Locate the cell with the specified text and output its [x, y] center coordinate. 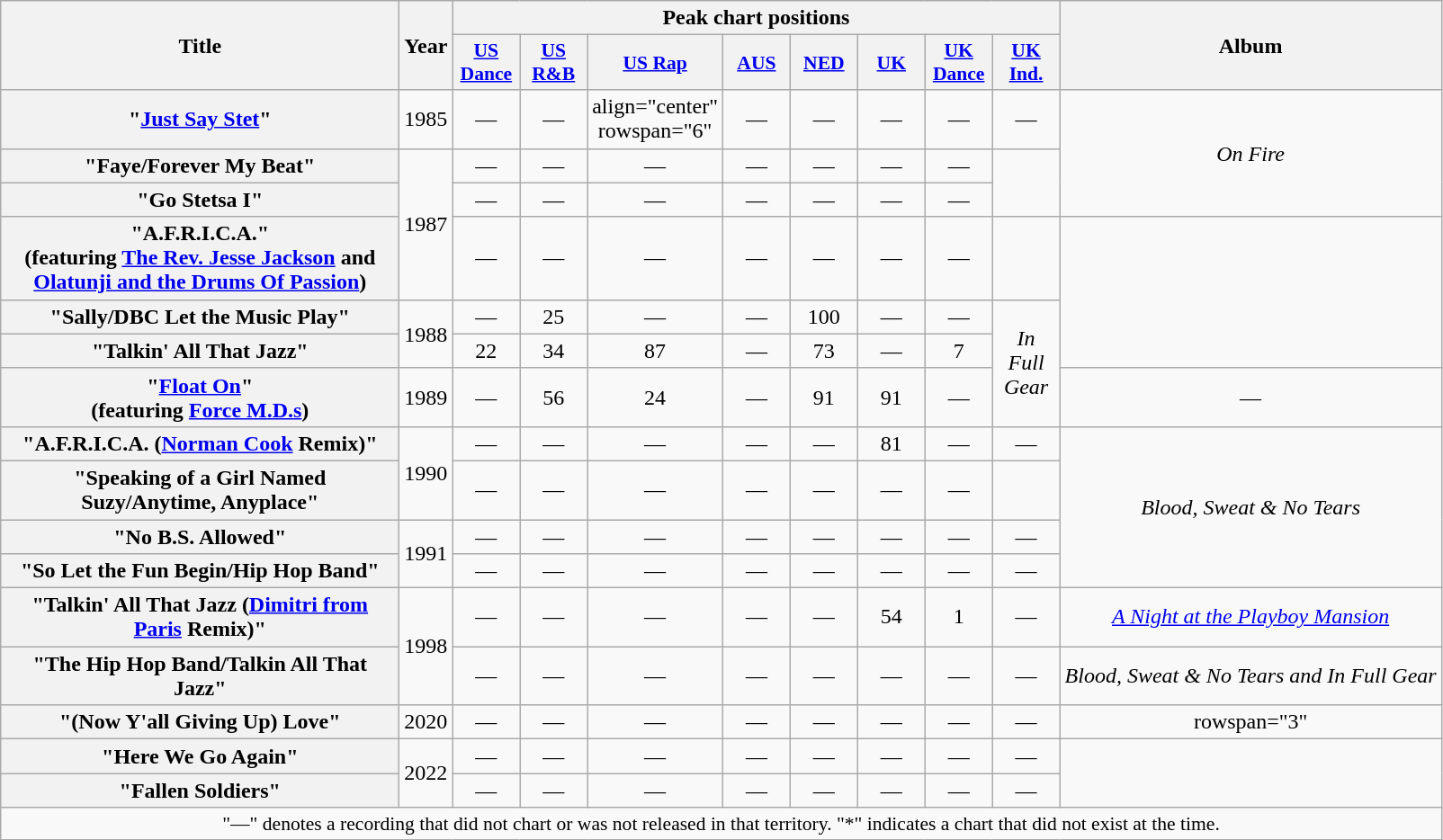
73 [824, 351]
"Just Say Stet" [200, 119]
On Fire [1250, 153]
US Rap [655, 63]
7 [959, 351]
56 [554, 398]
"Go Stetsa I" [200, 200]
Album [1250, 45]
"—" denotes a recording that did not chart or was not released in that territory. "*" indicates a chart that did not exist at the time. [721, 824]
1991 [426, 554]
In Full Gear [1026, 363]
Peak chart positions [756, 18]
"Faye/Forever My Beat" [200, 165]
81 [891, 443]
"Sally/DBC Let the Music Play" [200, 317]
Blood, Sweat & No Tears [1250, 507]
Blood, Sweat & No Tears and In Full Gear [1250, 676]
1998 [426, 647]
1 [959, 617]
"The Hip Hop Band/Talkin All That Jazz" [200, 676]
"No B.S. Allowed" [200, 537]
"Talkin' All That Jazz (Dimitri from Paris Remix)" [200, 617]
1989 [426, 398]
"So Let the Fun Begin/Hip Hop Band" [200, 571]
54 [891, 617]
"(Now Y'all Giving Up) Love" [200, 722]
34 [554, 351]
"A.F.R.I.C.A. (Norman Cook Remix)" [200, 443]
US R&B [554, 63]
rowspan="3" [1250, 722]
24 [655, 398]
1985 [426, 119]
22 [486, 351]
"Fallen Soldiers" [200, 791]
"A.F.R.I.C.A."(featuring The Rev. Jesse Jackson and Olatunji and the Drums Of Passion) [200, 258]
align="center" rowspan="6" [655, 119]
100 [824, 317]
2022 [426, 773]
"Here We Go Again" [200, 756]
UK Dance [959, 63]
NED [824, 63]
UK Ind. [1026, 63]
25 [554, 317]
"Speaking of a Girl Named Suzy/Anytime, Anyplace" [200, 489]
1987 [426, 224]
2020 [426, 722]
A Night at the Playboy Mansion [1250, 617]
"Talkin' All That Jazz" [200, 351]
1988 [426, 334]
"Float On"(featuring Force M.D.s) [200, 398]
1990 [426, 473]
US Dance [486, 63]
Title [200, 45]
AUS [756, 63]
Year [426, 45]
87 [655, 351]
UK [891, 63]
